Search for the cell housing the specified text and yield its [x, y] center coordinate. 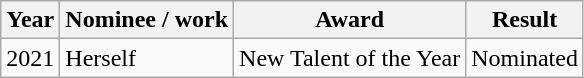
New Talent of the Year [350, 58]
Herself [147, 58]
Result [525, 20]
Award [350, 20]
2021 [30, 58]
Nominated [525, 58]
Nominee / work [147, 20]
Year [30, 20]
